Find where the given text appears and provide that cell's center as [x, y] coordinate. 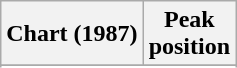
Chart (1987) [72, 34]
Peakposition [189, 34]
